Find where the given text appears and provide that cell's center as [x, y] coordinate. 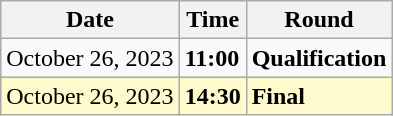
Round [319, 20]
Qualification [319, 58]
11:00 [212, 58]
Time [212, 20]
Final [319, 96]
14:30 [212, 96]
Date [90, 20]
